Find where the given text appears and provide that cell's center as (x, y) coordinate. 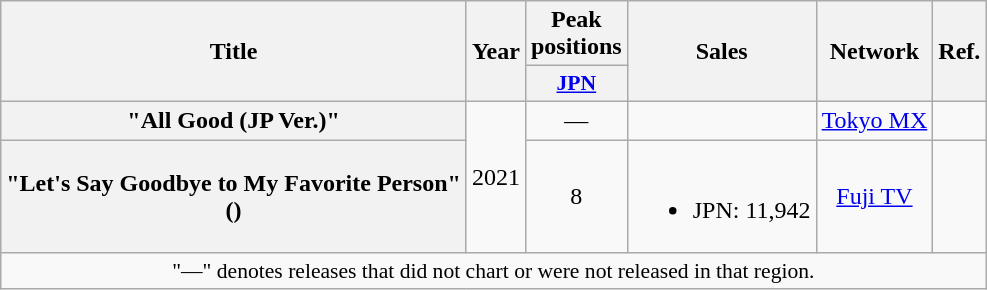
2021 (496, 176)
JPN (576, 84)
Peak positions (576, 34)
"All Good (JP Ver.)" (234, 120)
Fuji TV (874, 196)
8 (576, 196)
Tokyo MX (874, 120)
JPN: 11,942 (722, 196)
Title (234, 52)
Sales (722, 52)
"Let's Say Goodbye to My Favorite Person"() (234, 196)
"—" denotes releases that did not chart or were not released in that region. (494, 271)
Ref. (960, 52)
Network (874, 52)
— (576, 120)
Year (496, 52)
